Output the (x, y) coordinate of the center of the cell containing the given text.  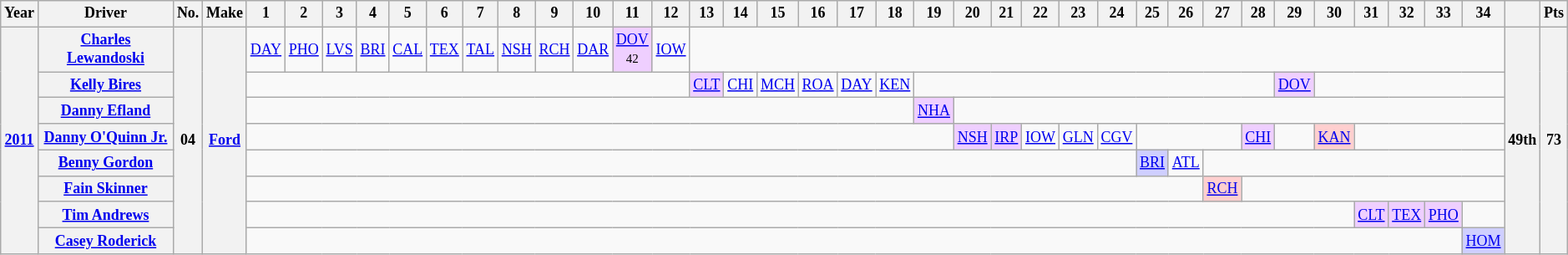
33 (1444, 13)
34 (1483, 13)
29 (1294, 13)
TAL (480, 49)
ROA (818, 85)
13 (706, 13)
Pts (1555, 13)
2 (304, 13)
9 (554, 13)
28 (1258, 13)
Make (225, 13)
23 (1078, 13)
Year (20, 13)
25 (1152, 13)
Danny Efland (105, 110)
Charles Lewandoski (105, 49)
12 (671, 13)
15 (778, 13)
11 (633, 13)
CAL (407, 49)
NHA (934, 110)
16 (818, 13)
DAR (593, 49)
04 (189, 140)
24 (1117, 13)
KEN (895, 85)
Kelly Bires (105, 85)
30 (1334, 13)
3 (339, 13)
21 (1007, 13)
2011 (20, 140)
Driver (105, 13)
31 (1371, 13)
HOM (1483, 241)
GLN (1078, 137)
7 (480, 13)
Ford (225, 140)
26 (1186, 13)
6 (445, 13)
IRP (1007, 137)
27 (1222, 13)
18 (895, 13)
17 (857, 13)
32 (1407, 13)
CGV (1117, 137)
Fain Skinner (105, 189)
Danny O'Quinn Jr. (105, 137)
No. (189, 13)
1 (266, 13)
73 (1555, 140)
5 (407, 13)
MCH (778, 85)
Casey Roderick (105, 241)
14 (741, 13)
DOV42 (633, 49)
10 (593, 13)
LVS (339, 49)
ATL (1186, 162)
19 (934, 13)
49th (1523, 140)
4 (372, 13)
DOV (1294, 85)
22 (1040, 13)
KAN (1334, 137)
Tim Andrews (105, 214)
Benny Gordon (105, 162)
8 (516, 13)
20 (972, 13)
